Locate the cell with the specified text and output its (X, Y) center coordinate. 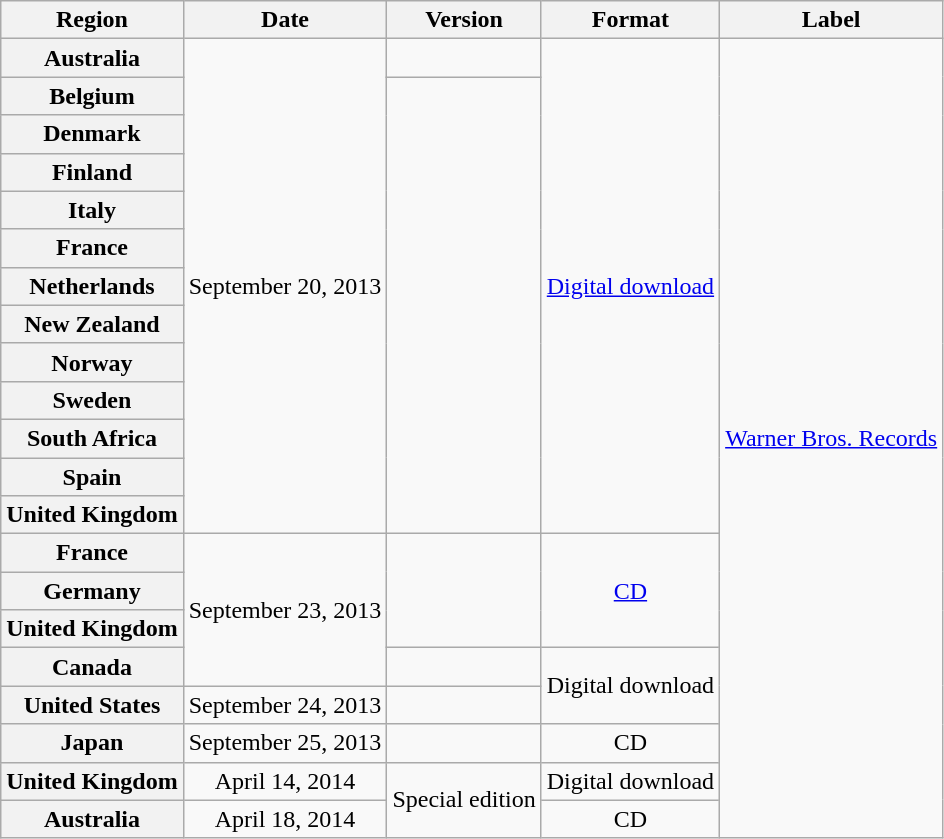
Spain (92, 477)
United States (92, 705)
Denmark (92, 134)
Belgium (92, 96)
Italy (92, 210)
Canada (92, 667)
Special edition (464, 800)
April 18, 2014 (285, 819)
Norway (92, 362)
Format (630, 20)
September 25, 2013 (285, 743)
Finland (92, 172)
Date (285, 20)
Region (92, 20)
September 23, 2013 (285, 610)
Sweden (92, 400)
Netherlands (92, 286)
Japan (92, 743)
Version (464, 20)
New Zealand (92, 324)
Label (832, 20)
South Africa (92, 438)
April 14, 2014 (285, 781)
Germany (92, 591)
September 20, 2013 (285, 286)
September 24, 2013 (285, 705)
Warner Bros. Records (832, 438)
